From the cell containing the given text, extract its center point as [x, y] coordinate. 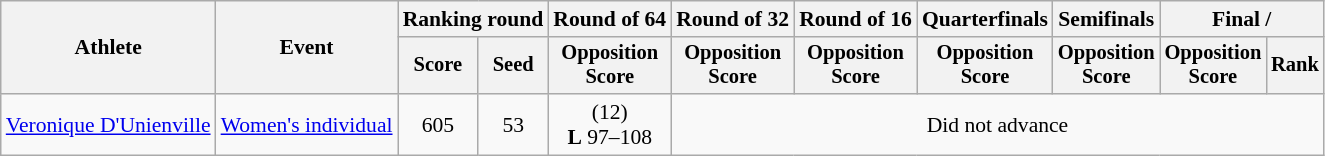
605 [438, 124]
Round of 32 [732, 19]
Quarterfinals [985, 19]
Veronique D'Unienville [108, 124]
Final / [1242, 19]
53 [513, 124]
Ranking round [474, 19]
Semifinals [1106, 19]
(12)L 97–108 [610, 124]
Seed [513, 66]
Score [438, 66]
Round of 16 [856, 19]
Women's individual [307, 124]
Did not advance [998, 124]
Athlete [108, 48]
Event [307, 48]
Round of 64 [610, 19]
Rank [1295, 66]
